Capture the cell that displays the provided text and extract its (X, Y) central coordinate. 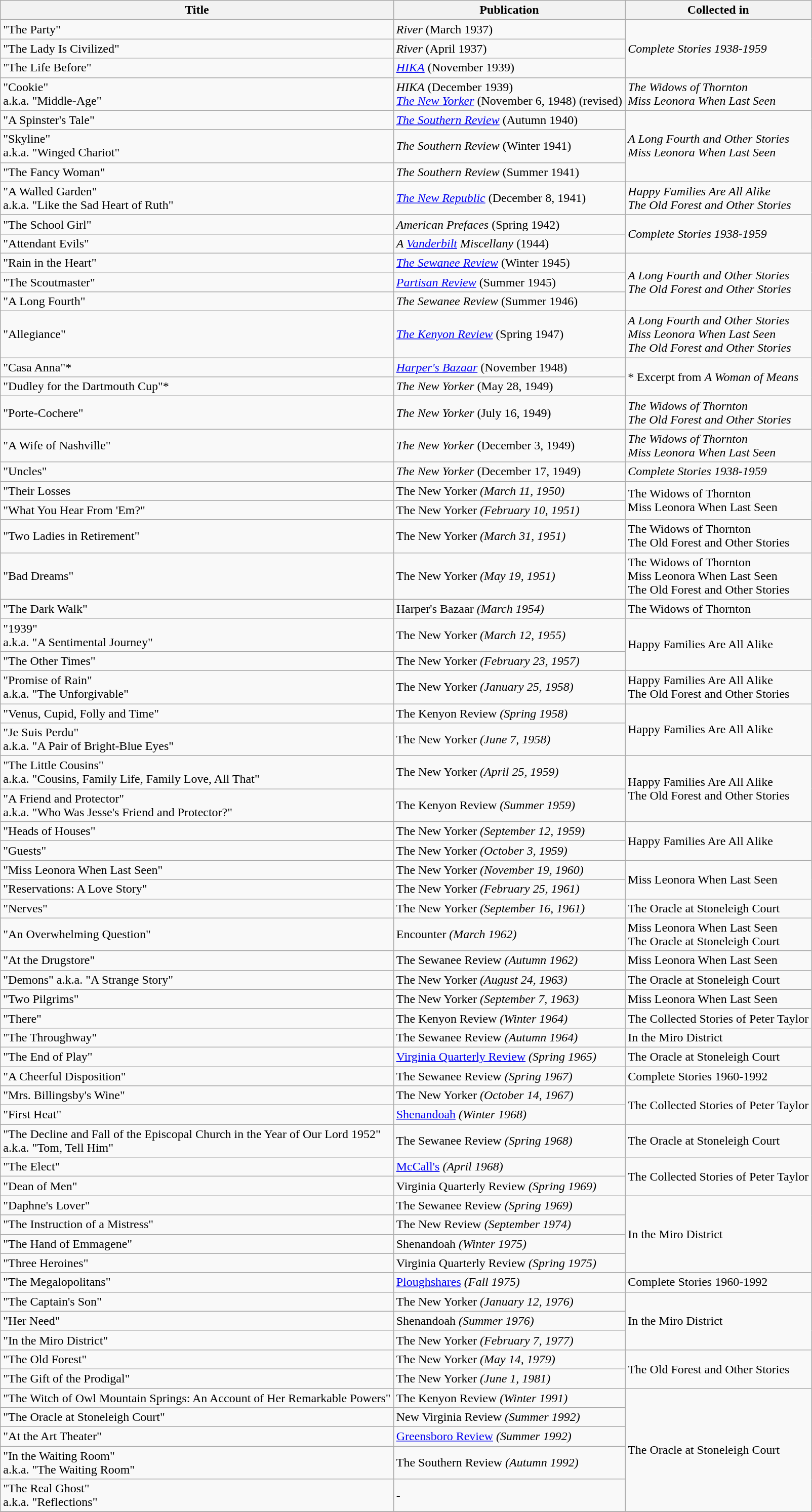
A Long Fourth and Other StoriesMiss Leonora When Last SeenThe Old Forest and Other Stories (718, 334)
The New Review (September 1974) (509, 1225)
"Two Pilgrims" (197, 999)
"The Captain's Son" (197, 1301)
Harper's Bazaar (March 1954) (509, 609)
"Two Ladies in Retirement" (197, 536)
"Promise of Rain"a.k.a. "The Unforgivable" (197, 687)
"Three Heroines" (197, 1263)
HIKA (December 1939)The New Yorker (November 6, 1948) (revised) (509, 94)
The New Yorker (May 19, 1951) (509, 576)
"What You Hear From 'Em?" (197, 510)
Publication (509, 10)
The Sewanee Review (Summer 1946) (509, 302)
A Long Fourth and Other StoriesThe Old Forest and Other Stories (718, 282)
"The Instruction of a Mistress" (197, 1225)
"Her Need" (197, 1321)
"Nerves" (197, 908)
"The Old Forest" (197, 1359)
The New Yorker (August 24, 1963) (509, 980)
The New Yorker (January 12, 1976) (509, 1301)
The New Yorker (October 3, 1959) (509, 851)
"The Little Cousins"a.k.a. "Cousins, Family Life, Family Love, All That" (197, 772)
"The School Girl" (197, 224)
American Prefaces (Spring 1942) (509, 224)
"Uncles" (197, 472)
* Excerpt from A Woman of Means (718, 377)
The Sewanee Review (Spring 1969) (509, 1205)
"The Fancy Woman" (197, 172)
"A Long Fourth" (197, 302)
"Rain in the Heart" (197, 263)
The New Yorker (December 17, 1949) (509, 472)
"Daphne's Lover" (197, 1205)
The New Yorker (June 1, 1981) (509, 1378)
Ploughshares (Fall 1975) (509, 1282)
The New Yorker (September 7, 1963) (509, 999)
River (April 1937) (509, 49)
"The Gift of the Prodigal" (197, 1378)
The Kenyon Review (Spring 1958) (509, 713)
"Dudley for the Dartmouth Cup"* (197, 387)
"The Party" (197, 29)
Partisan Review (Summer 1945) (509, 282)
The Old Forest and Other Stories (718, 1369)
The New Yorker (February 7, 1977) (509, 1340)
The Southern Review (Summer 1941) (509, 172)
The New Yorker (September 12, 1959) (509, 831)
Miss Leonora When Last SeenThe Oracle at Stoneleigh Court (718, 934)
Virginia Quarterly Review (Spring 1969) (509, 1186)
The New Yorker (March 11, 1950) (509, 491)
"The Lady Is Civilized" (197, 49)
The Sewanee Review (Spring 1967) (509, 1076)
The Kenyon Review (Winter 1964) (509, 1018)
Shenandoah (Winter 1975) (509, 1244)
A Vanderbilt Miscellany (1944) (509, 243)
The New Republic (December 8, 1941) (509, 198)
"A Walled Garden"a.k.a. "Like the Sad Heart of Ruth" (197, 198)
The New Yorker (February 23, 1957) (509, 661)
Encounter (March 1962) (509, 934)
"The Elect" (197, 1167)
"Skyline"a.k.a. "Winged Chariot" (197, 146)
"The Witch of Owl Mountain Springs: An Account of Her Remarkable Powers" (197, 1398)
The Kenyon Review (Summer 1959) (509, 806)
"The End of Play" (197, 1057)
A Long Fourth and Other StoriesMiss Leonora When Last Seen (718, 146)
"Casa Anna"* (197, 367)
"Venus, Cupid, Folly and Time" (197, 713)
"At the Drugstore" (197, 960)
The Southern Review (Autumn 1940) (509, 120)
"Heads of Houses" (197, 831)
Virginia Quarterly Review (Spring 1975) (509, 1263)
The New Yorker (January 25, 1958) (509, 687)
"The Scoutmaster" (197, 282)
"In the Waiting Room"a.k.a. "The Waiting Room" (197, 1462)
The New Yorker (July 16, 1949) (509, 413)
The New Yorker (April 25, 1959) (509, 772)
"At the Art Theater" (197, 1437)
The New Yorker (October 14, 1967) (509, 1096)
The Kenyon Review (Winter 1991) (509, 1398)
"Je Suis Perdu"a.k.a. "A Pair of Bright-Blue Eyes" (197, 740)
"The Real Ghost"a.k.a. "Reflections" (197, 1496)
The Southern Review (Autumn 1992) (509, 1462)
HIKA (November 1939) (509, 68)
Greensboro Review (Summer 1992) (509, 1437)
"Allegiance" (197, 334)
Title (197, 10)
"Guests" (197, 851)
"The Oracle at Stoneleigh Court" (197, 1417)
The Southern Review (Winter 1941) (509, 146)
"An Overwhelming Question" (197, 934)
"The Other Times" (197, 661)
"Attendant Evils" (197, 243)
"Miss Leonora When Last Seen" (197, 870)
The Widows of ThorntonMiss Leonora When Last SeenThe Old Forest and Other Stories (718, 576)
"Demons" a.k.a. "A Strange Story" (197, 980)
Shenandoah (Summer 1976) (509, 1321)
"The Decline and Fall of the Episcopal Church in the Year of Our Lord 1952"a.k.a. "Tom, Tell Him" (197, 1141)
"A Wife of Nashville" (197, 445)
"First Heat" (197, 1115)
The New Yorker (March 12, 1955) (509, 635)
"Cookie"a.k.a. "Middle-Age" (197, 94)
The New Yorker (March 31, 1951) (509, 536)
The New Yorker (May 28, 1949) (509, 387)
"Porte-Cochere" (197, 413)
The New Yorker (February 10, 1951) (509, 510)
"Mrs. Billingsby's Wine" (197, 1096)
The New Yorker (February 25, 1961) (509, 889)
The New Yorker (November 19, 1960) (509, 870)
The Kenyon Review (Spring 1947) (509, 334)
The New Yorker (December 3, 1949) (509, 445)
The Sewanee Review (Autumn 1962) (509, 960)
Virginia Quarterly Review (Spring 1965) (509, 1057)
"A Spinster's Tale" (197, 120)
"The Life Before" (197, 68)
"A Cheerful Disposition" (197, 1076)
"In the Miro District" (197, 1340)
"The Throughway" (197, 1037)
The Sewanee Review (Spring 1968) (509, 1141)
"The Megalopolitans" (197, 1282)
"A Friend and Protector"a.k.a. "Who Was Jesse's Friend and Protector?" (197, 806)
The Sewanee Review (Winter 1945) (509, 263)
New Virginia Review (Summer 1992) (509, 1417)
McCall's (April 1968) (509, 1167)
"There" (197, 1018)
Harper's Bazaar (November 1948) (509, 367)
Shenandoah (Winter 1968) (509, 1115)
The Widows of Thornton (718, 609)
Collected in (718, 10)
River (March 1937) (509, 29)
"Bad Dreams" (197, 576)
The New Yorker (May 14, 1979) (509, 1359)
- (509, 1496)
The New Yorker (June 7, 1958) (509, 740)
"The Dark Walk" (197, 609)
"The Hand of Emmagene" (197, 1244)
The New Yorker (September 16, 1961) (509, 908)
"1939"a.k.a. "A Sentimental Journey" (197, 635)
"Their Losses (197, 491)
"Dean of Men" (197, 1186)
The Sewanee Review (Autumn 1964) (509, 1037)
"Reservations: A Love Story" (197, 889)
